Extract the (X, Y) coordinate from the center of the cell holding the provided text.  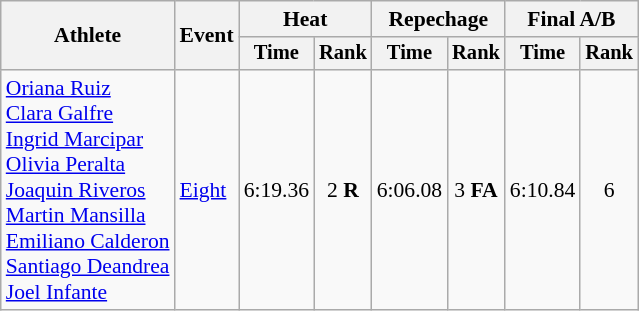
Oriana RuizClara GalfreIngrid MarciparOlivia PeraltaJoaquin RiverosMartin MansillaEmiliano CalderonSantiago DeandreaJoel Infante (88, 190)
Repechage (438, 19)
Final A/B (572, 19)
Athlete (88, 36)
6:06.08 (410, 190)
6 (609, 190)
2 R (343, 190)
Eight (207, 190)
3 FA (476, 190)
Heat (306, 19)
6:10.84 (542, 190)
6:19.36 (276, 190)
Event (207, 36)
